Find where the given text appears and provide that cell's center as [X, Y] coordinate. 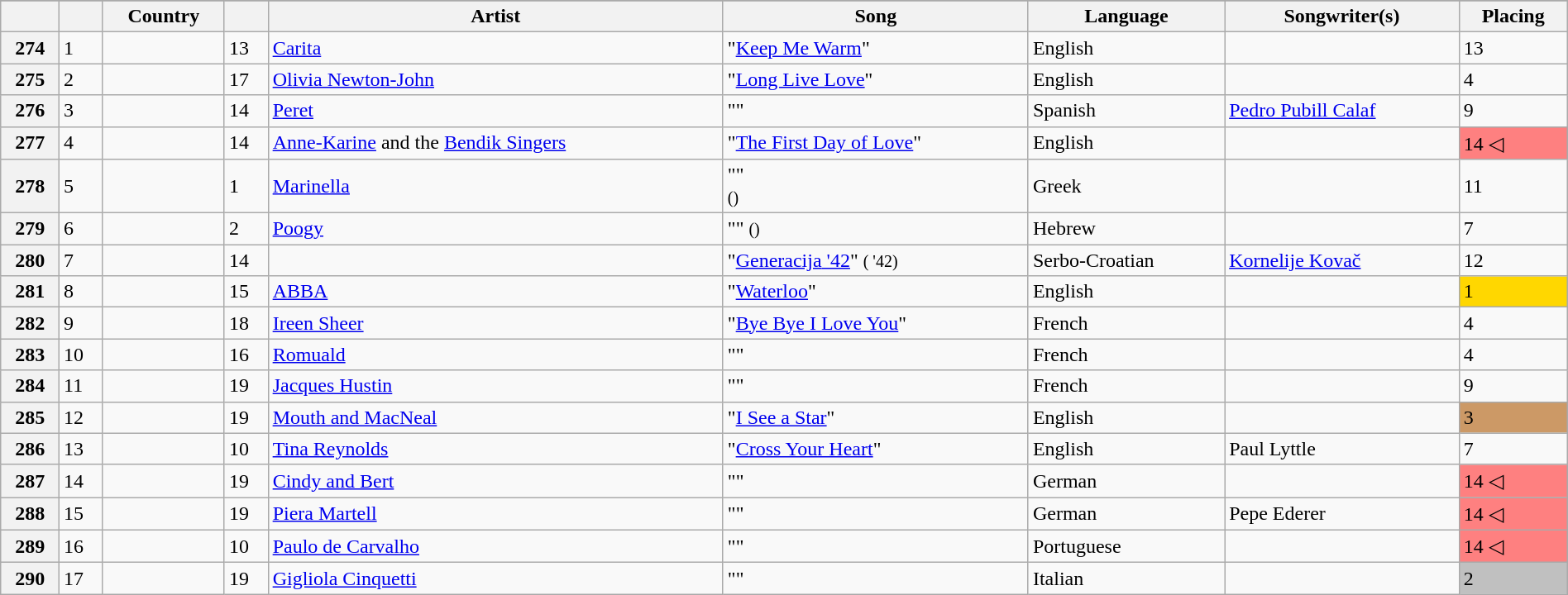
"Cross Your Heart" [875, 449]
"Waterloo" [875, 292]
"Long Live Love" [875, 79]
277 [30, 143]
"Generacija '42" ( '42) [875, 260]
289 [30, 546]
Portuguese [1126, 546]
Language [1126, 17]
285 [30, 417]
"The First Day of Love" [875, 143]
Tina Reynolds [495, 449]
276 [30, 111]
286 [30, 449]
Anne-Karine and the Bendik Singers [495, 143]
5 [81, 187]
Olivia Newton-John [495, 79]
""() [875, 187]
275 [30, 79]
Pedro Pubill Calaf [1341, 111]
Paulo de Carvalho [495, 546]
Country [164, 17]
281 [30, 292]
Romuald [495, 355]
"I See a Star" [875, 417]
282 [30, 323]
6 [81, 229]
Ireen Sheer [495, 323]
288 [30, 514]
"Keep Me Warm" [875, 48]
280 [30, 260]
Paul Lyttle [1341, 449]
Songwriter(s) [1341, 17]
Gigliola Cinquetti [495, 578]
Placing [1513, 17]
Artist [495, 17]
Pepe Ederer [1341, 514]
Serbo-Croatian [1126, 260]
278 [30, 187]
8 [81, 292]
279 [30, 229]
Italian [1126, 578]
Cindy and Bert [495, 481]
Marinella [495, 187]
ABBA [495, 292]
Greek [1126, 187]
Poogy [495, 229]
290 [30, 578]
Piera Martell [495, 514]
Spanish [1126, 111]
284 [30, 386]
Peret [495, 111]
"Bye Bye I Love You" [875, 323]
Mouth and MacNeal [495, 417]
283 [30, 355]
Hebrew [1126, 229]
Kornelije Kovač [1341, 260]
Song [875, 17]
Carita [495, 48]
Jacques Hustin [495, 386]
287 [30, 481]
"" () [875, 229]
18 [246, 323]
274 [30, 48]
